Output the (X, Y) coordinate of the center of the cell containing the given text.  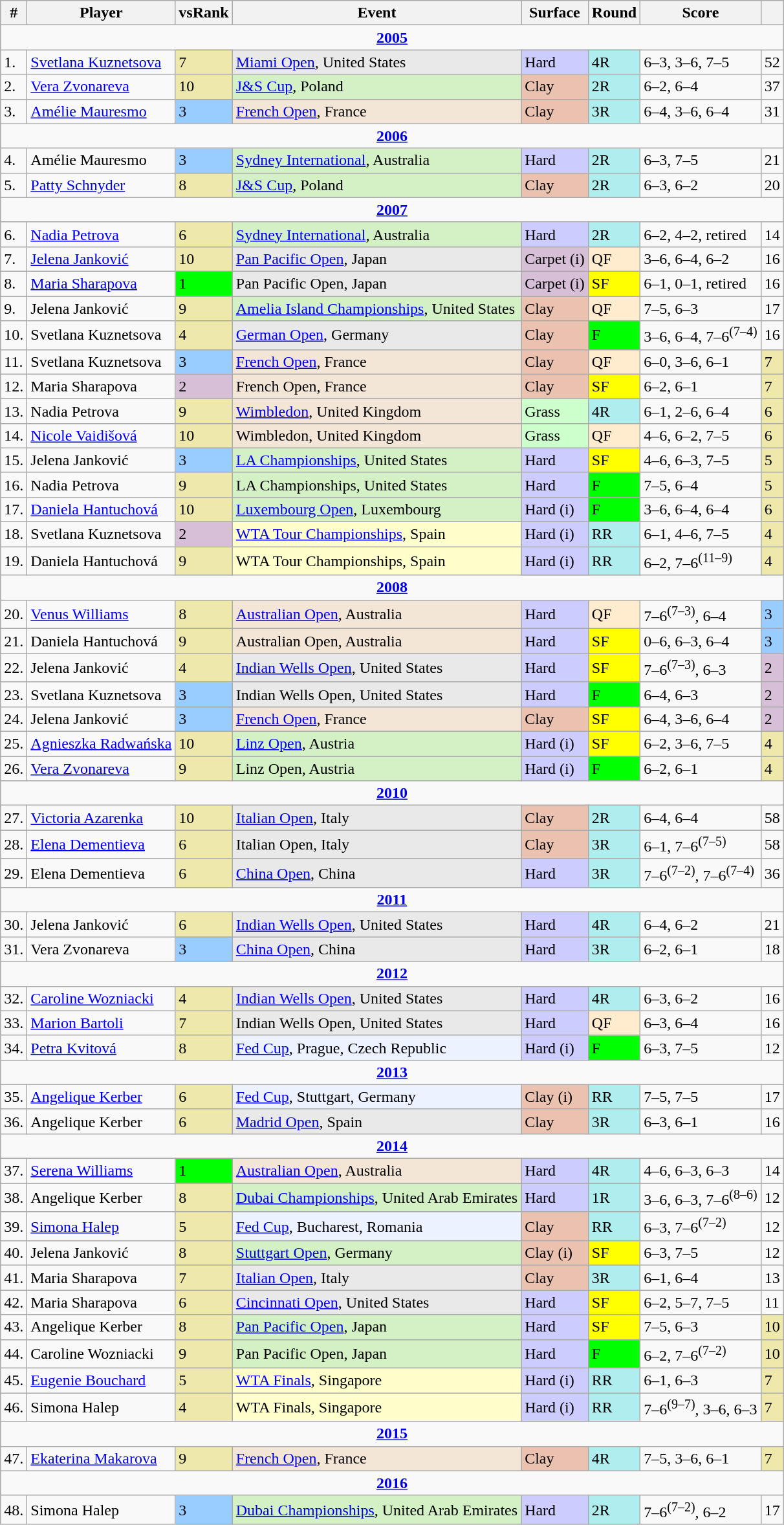
Fed Cup, Bucharest, Romania (376, 1227)
26. (14, 769)
41. (14, 1278)
vsRank (204, 13)
2014 (392, 1146)
2012 (392, 974)
4–6, 6–2, 7–5 (701, 435)
11 (772, 1302)
6–2, 5–7, 7–5 (701, 1302)
52 (772, 62)
7–6(9–7), 3–6, 6–3 (701, 1408)
2006 (392, 136)
6–2, 3–6, 7–5 (701, 744)
36. (14, 1121)
32. (14, 998)
44. (14, 1354)
8. (14, 283)
6–4, 6–4 (701, 818)
30. (14, 925)
1R (614, 1198)
4–6, 6–3, 6–3 (701, 1171)
9. (14, 309)
2013 (392, 1072)
21. (14, 641)
Luxembourg Open, Luxembourg (376, 509)
7. (14, 259)
3. (14, 111)
Round (614, 13)
6–0, 3–6, 6–1 (701, 362)
2005 (392, 38)
Stuttgart Open, Germany (376, 1253)
18. (14, 534)
7–6(7–3), 6–4 (701, 615)
10. (14, 335)
6–1, 7–6(7–5) (701, 845)
6–3, 7–6(7–2) (701, 1227)
42. (14, 1302)
45. (14, 1381)
7–6(7–2), 7–6(7–4) (701, 873)
6–1, 0–1, retired (701, 283)
3–6, 6–4, 7–6(7–4) (701, 335)
6–3, 6–1 (701, 1121)
16. (14, 485)
31. (14, 949)
27. (14, 818)
20 (772, 185)
6–1, 6–4 (701, 1278)
31 (772, 111)
15. (14, 460)
3–6, 6–4, 6–4 (701, 509)
43. (14, 1327)
Serena Williams (101, 1171)
6–1, 4–6, 7–5 (701, 534)
6. (14, 234)
6–1, 6–3 (701, 1381)
19. (14, 562)
34. (14, 1048)
Venus Williams (101, 615)
6–3, 6–4 (701, 1023)
23. (14, 694)
13. (14, 411)
Madrid Open, Spain (376, 1121)
Cincinnati Open, United States (376, 1302)
11. (14, 362)
Nicole Vaidišová (101, 435)
Victoria Azarenka (101, 818)
3–6, 6–4, 6–2 (701, 259)
6–2, 7–6(7–2) (701, 1354)
Score (701, 13)
13 (772, 1278)
Fed Cup, Stuttgart, Germany (376, 1097)
Petra Kvitová (101, 1048)
36 (772, 873)
Amelia Island Championships, United States (376, 309)
Player (101, 13)
46. (14, 1408)
7–5, 3–6, 6–1 (701, 1458)
24. (14, 719)
28. (14, 845)
Surface (555, 13)
6–4, 6–3 (701, 694)
# (14, 13)
Eugenie Bouchard (101, 1381)
Agnieszka Radwańska (101, 744)
Patty Schnyder (101, 185)
6–4, 6–2 (701, 925)
Fed Cup, Prague, Czech Republic (376, 1048)
Miami Open, United States (376, 62)
20. (14, 615)
35. (14, 1097)
17. (14, 509)
2010 (392, 793)
6–1, 2–6, 6–4 (701, 411)
Marion Bartoli (101, 1023)
Event (376, 13)
47. (14, 1458)
12. (14, 386)
6–2, 6–4 (701, 87)
6–2, 7–6(11–9) (701, 562)
2016 (392, 1483)
7–5, 7–5 (701, 1097)
4–6, 6–3, 7–5 (701, 460)
14. (14, 435)
6–2, 4–2, retired (701, 234)
4. (14, 160)
1. (14, 62)
39. (14, 1227)
2. (14, 87)
6–3, 3–6, 7–5 (701, 62)
7–6(7–2), 6–2 (701, 1510)
German Open, Germany (376, 335)
2011 (392, 900)
7–6(7–3), 6–3 (701, 668)
48. (14, 1510)
0–6, 6–3, 6–4 (701, 641)
18 (772, 949)
29. (14, 873)
2007 (392, 210)
3–6, 6–3, 7–6(8–6) (701, 1198)
38. (14, 1198)
22. (14, 668)
5. (14, 185)
33. (14, 1023)
25. (14, 744)
2008 (392, 587)
7–5, 6–4 (701, 485)
Ekaterina Makarova (101, 1458)
40. (14, 1253)
37. (14, 1171)
2015 (392, 1434)
37 (772, 87)
